For the text-containing cell, return its midpoint in [X, Y] coordinate format. 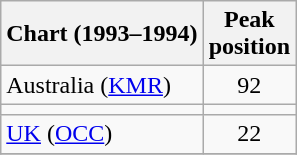
92 [249, 85]
Chart (1993–1994) [102, 34]
UK (OCC) [102, 134]
Peakposition [249, 34]
Australia (KMR) [102, 85]
22 [249, 134]
